Detect which cell encompasses the target text, then output its [x, y] center coordinate. 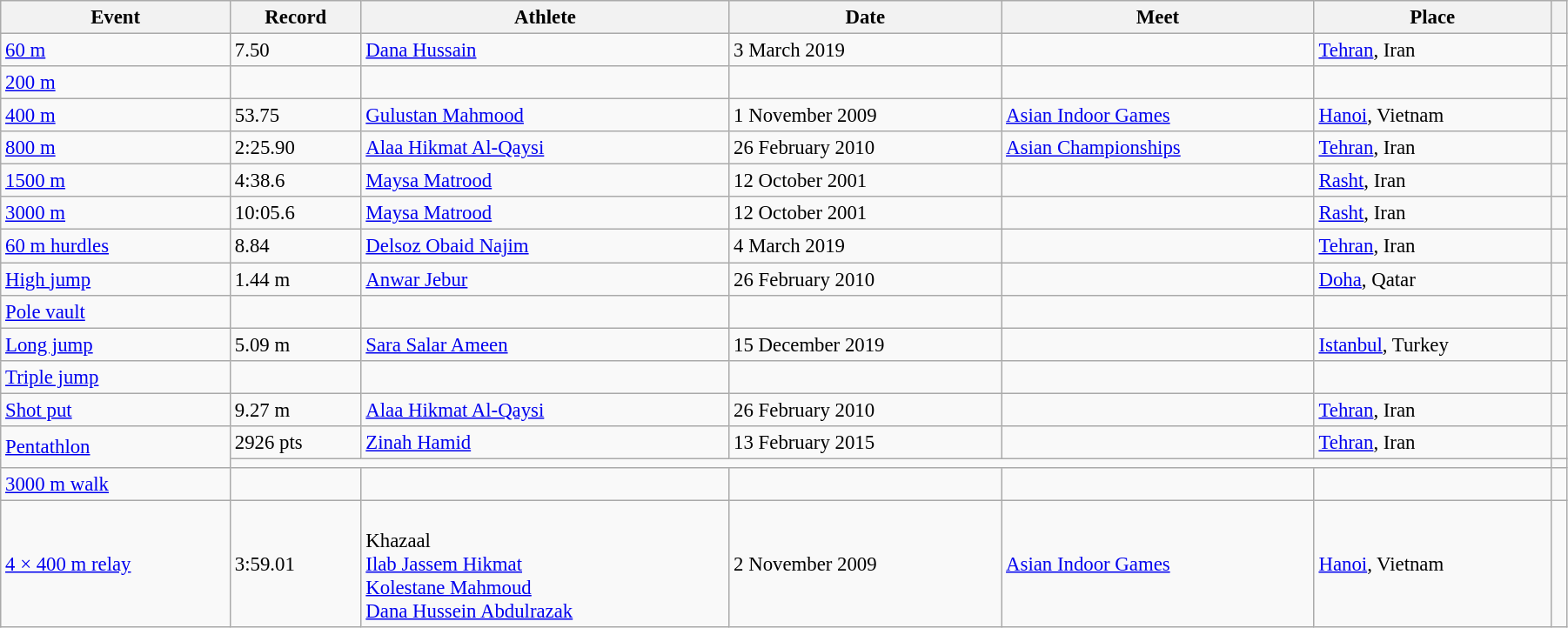
Meet [1157, 17]
13 February 2015 [865, 443]
4:38.6 [296, 181]
10:05.6 [296, 213]
7.50 [296, 50]
Long jump [116, 344]
53.75 [296, 116]
5.09 m [296, 344]
60 m hurdles [116, 246]
1500 m [116, 181]
Shot put [116, 410]
High jump [116, 279]
KhazaalIlab Jassem HikmatKolestane MahmoudDana Hussein Abdulrazak [545, 564]
2926 pts [296, 443]
400 m [116, 116]
Athlete [545, 17]
200 m [116, 83]
1 November 2009 [865, 116]
Zinah Hamid [545, 443]
Doha, Qatar [1432, 279]
Asian Championships [1157, 148]
Gulustan Mahmood [545, 116]
2:25.90 [296, 148]
4 March 2019 [865, 246]
8.84 [296, 246]
9.27 m [296, 410]
2 November 2009 [865, 564]
Istanbul, Turkey [1432, 344]
Dana Hussain [545, 50]
1.44 m [296, 279]
Triple jump [116, 377]
3:59.01 [296, 564]
Record [296, 17]
60 m [116, 50]
Event [116, 17]
Pentathlon [116, 447]
Place [1432, 17]
Delsoz Obaid Najim [545, 246]
3 March 2019 [865, 50]
Date [865, 17]
3000 m [116, 213]
Sara Salar Ameen [545, 344]
15 December 2019 [865, 344]
4 × 400 m relay [116, 564]
3000 m walk [116, 484]
Pole vault [116, 311]
Anwar Jebur [545, 279]
800 m [116, 148]
